For the text-containing cell, return its midpoint in (x, y) coordinate format. 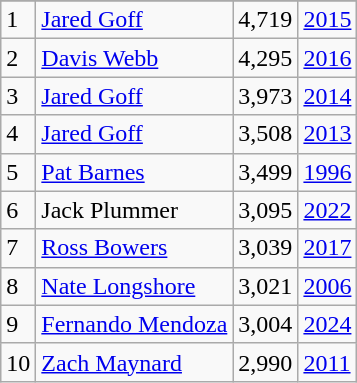
2016 (328, 58)
Davis Webb (134, 58)
2013 (328, 134)
1996 (328, 172)
Fernando Mendoza (134, 324)
6 (18, 210)
9 (18, 324)
2015 (328, 20)
Zach Maynard (134, 362)
4 (18, 134)
Jack Plummer (134, 210)
3,499 (266, 172)
7 (18, 248)
3,095 (266, 210)
Pat Barnes (134, 172)
3,039 (266, 248)
Ross Bowers (134, 248)
3,004 (266, 324)
2014 (328, 96)
3 (18, 96)
2017 (328, 248)
2006 (328, 286)
3,508 (266, 134)
2011 (328, 362)
8 (18, 286)
2022 (328, 210)
5 (18, 172)
Nate Longshore (134, 286)
3,021 (266, 286)
3,973 (266, 96)
4,295 (266, 58)
2,990 (266, 362)
2 (18, 58)
1 (18, 20)
4,719 (266, 20)
10 (18, 362)
2024 (328, 324)
